Identify which cell holds the provided text, then report its (x, y) central coordinate. 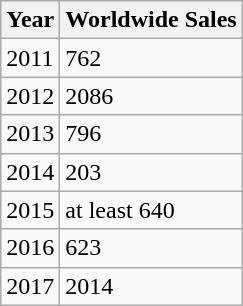
2015 (30, 210)
623 (151, 248)
Worldwide Sales (151, 20)
2086 (151, 96)
203 (151, 172)
2013 (30, 134)
796 (151, 134)
at least 640 (151, 210)
Year (30, 20)
762 (151, 58)
2012 (30, 96)
2016 (30, 248)
2017 (30, 286)
2011 (30, 58)
